From the cell containing the given text, extract its center point as (X, Y) coordinate. 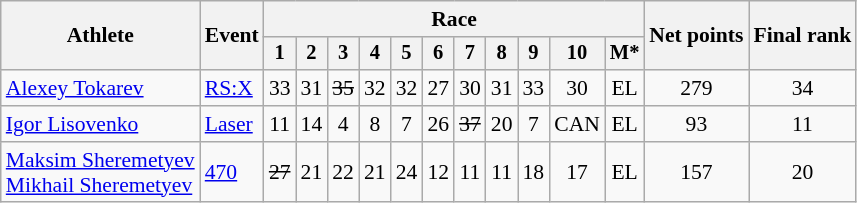
6 (438, 54)
22 (343, 172)
Event (232, 36)
M* (624, 54)
14 (312, 124)
10 (577, 54)
Maksim Sheremetyev Mikhail Sheremetyev (100, 172)
Laser (232, 124)
12 (438, 172)
9 (534, 54)
Net points (696, 36)
5 (407, 54)
24 (407, 172)
157 (696, 172)
93 (696, 124)
Igor Lisovenko (100, 124)
17 (577, 172)
279 (696, 88)
34 (803, 88)
18 (534, 172)
Race (454, 19)
2 (312, 54)
37 (470, 124)
RS:X (232, 88)
1 (280, 54)
Alexey Tokarev (100, 88)
35 (343, 88)
CAN (577, 124)
Athlete (100, 36)
26 (438, 124)
Final rank (803, 36)
3 (343, 54)
470 (232, 172)
